Find where the given text appears and provide that cell's center as [x, y] coordinate. 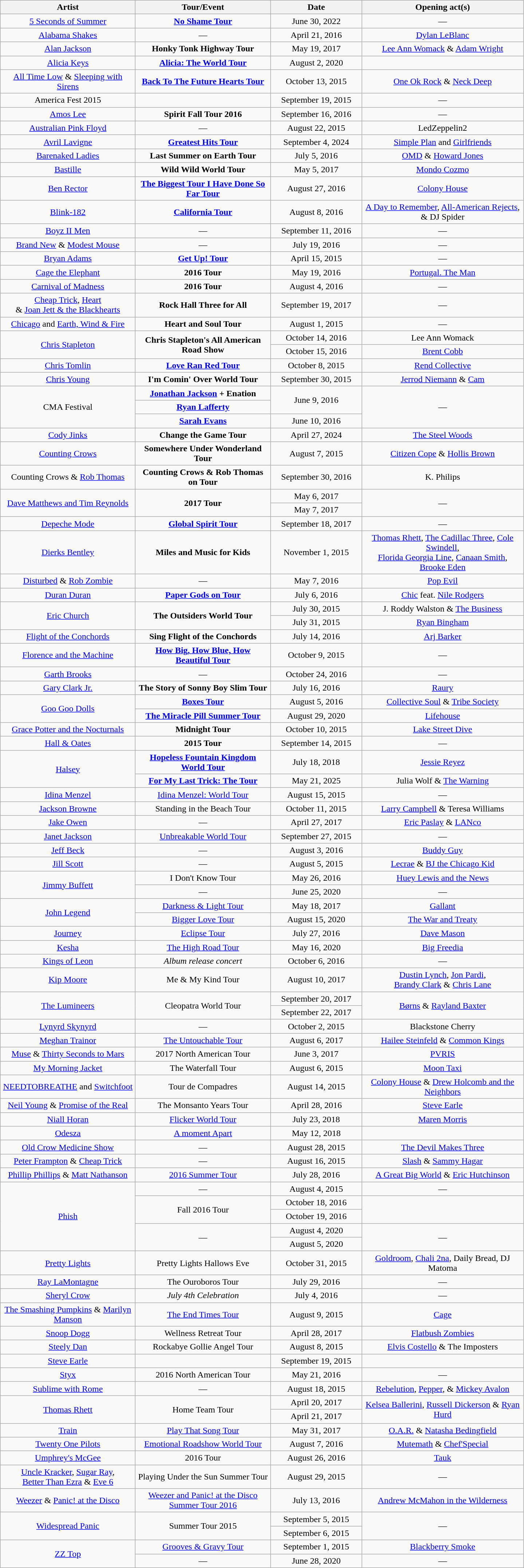
Eric Church [68, 616]
Dustin Lynch, Jon Pardi, Brandy Clark & Chris Lane [443, 980]
Kip Moore [68, 980]
The End Times Tour [203, 1314]
Jonathan Jackson + Enation [203, 393]
Styx [68, 1375]
Idina Menzel [68, 795]
Portugal. The Man [443, 272]
Bryan Adams [68, 259]
April 15, 2015 [316, 259]
May 16, 2020 [316, 947]
I Don't Know Tour [203, 878]
June 3, 2017 [316, 1054]
June 25, 2020 [316, 892]
Garth Brooks [68, 674]
May 31, 2017 [316, 1430]
How Big, How Blue, How Beautiful Tour [203, 655]
July 29, 2016 [316, 1282]
Flicker World Tour [203, 1119]
Wild Wild World Tour [203, 169]
Miles and Music for Kids [203, 552]
The Ouroboros Tour [203, 1282]
Larry Campbell & Teresa Williams [443, 809]
Brent Cobb [443, 351]
August 18, 2015 [316, 1388]
August 7, 2016 [316, 1444]
Greatest Hits Tour [203, 142]
Alabama Shakes [68, 35]
The Lumineers [68, 1006]
August 4, 2015 [316, 1188]
October 14, 2016 [316, 338]
Tauk [443, 1458]
The Miracle Pill Summer Tour [203, 716]
Weezer & Panic! at the Disco [68, 1501]
Steely Dan [68, 1347]
The Waterfall Tour [203, 1068]
2016 North American Tour [203, 1375]
September 14, 2015 [316, 743]
Kesha [68, 947]
Florence and the Machine [68, 655]
The Biggest Tour I Have Done So Far Tour [203, 188]
August 5, 2015 [316, 864]
Thomas Rhett, The Cadillac Three, Cole Swindell, Florida Georgia Line, Canaan Smith, Brooke Eden [443, 552]
No Shame Tour [203, 21]
Goo Goo Dolls [68, 708]
Fall 2016 Tour [203, 1210]
August 14, 2015 [316, 1087]
All Time Low & Sleeping with Sirens [68, 82]
August 15, 2020 [316, 919]
Dave Matthews and Tim Reynolds [68, 503]
September 27, 2015 [316, 836]
Cage [443, 1314]
Australian Pink Floyd [68, 128]
Janet Jackson [68, 836]
Chicago and Earth, Wind & Fire [68, 324]
Lake Street Dive [443, 730]
Blackberry Smoke [443, 1547]
Sublime with Rome [68, 1388]
Bigger Love Tour [203, 919]
July 4, 2016 [316, 1296]
Chris Stapleton's All American Road Show [203, 345]
Jill Scott [68, 864]
August 5, 2016 [316, 702]
September 4, 2024 [316, 142]
September 19, 2017 [316, 305]
Elvis Costello & The Imposters [443, 1347]
Phish [68, 1216]
Grace Potter and the Nocturnals [68, 730]
O.A.R. & Natasha Bedingfield [443, 1430]
August 8, 2015 [316, 1347]
Pretty Lights Hallows Eve [203, 1263]
Lee Ann Womack [443, 338]
Jimmy Buffett [68, 885]
Tour de Compadres [203, 1087]
Idina Menzel: World Tour [203, 795]
Depeche Mode [68, 524]
California Tour [203, 212]
Amos Lee [68, 114]
Carnival of Madness [68, 286]
Collective Soul & Tribe Society [443, 702]
August 10, 2017 [316, 980]
May 7, 2016 [316, 581]
July 18, 2018 [316, 762]
Big Freedia [443, 947]
July 31, 2015 [316, 622]
Somewhere Under Wonderland Tour [203, 454]
September 30, 2016 [316, 477]
Get Up! Tour [203, 259]
Jerrod Niemann & Cam [443, 379]
LedZeppelin2 [443, 128]
Sing Flight of the Conchords [203, 636]
The Monsanto Years Tour [203, 1105]
July 30, 2015 [316, 609]
May 18, 2017 [316, 905]
August 1, 2015 [316, 324]
Rebelution, Pepper, & Mickey Avalon [443, 1388]
April 27, 2024 [316, 435]
Lynyrd Skynyrd [68, 1026]
October 9, 2015 [316, 655]
Artist [68, 7]
Cody Jinks [68, 435]
A Day to Remember, All-American Rejects, & DJ Spider [443, 212]
Blink-182 [68, 212]
June 10, 2016 [316, 421]
August 6, 2017 [316, 1040]
America Fest 2015 [68, 100]
Duran Duran [68, 595]
Me & My Kind Tour [203, 980]
May 6, 2017 [316, 496]
Simple Plan and Girlfriends [443, 142]
April 27, 2017 [316, 822]
Last Summer on Earth Tour [203, 156]
April 28, 2016 [316, 1105]
CMA Festival [68, 407]
The War and Treaty [443, 919]
The Steel Woods [443, 435]
Weezer and Panic! at the Disco Summer Tour 2016 [203, 1501]
Hailee Steinfeld & Common Kings [443, 1040]
ZZ Top [68, 1554]
October 10, 2015 [316, 730]
August 4, 2016 [316, 286]
Rend Collective [443, 365]
Eclipse Tour [203, 933]
June 28, 2020 [316, 1561]
Opening act(s) [443, 7]
Train [68, 1430]
Hopeless Fountain Kingdom World Tour [203, 762]
John Legend [68, 912]
Ben Rector [68, 188]
Old Crow Medicine Show [68, 1147]
Unbreakable World Tour [203, 836]
Buddy Guy [443, 850]
5 Seconds of Summer [68, 21]
July 4th Celebration [203, 1296]
July 14, 2016 [316, 636]
Twenty One Pilots [68, 1444]
Darkness & Light Tour [203, 905]
Emotional Roadshow World Tour [203, 1444]
J. Roddy Walston & The Business [443, 609]
August 15, 2015 [316, 795]
Chris Tomlin [68, 365]
Brand New & Modest Mouse [68, 245]
October 31, 2015 [316, 1263]
July 28, 2016 [316, 1175]
April 20, 2017 [316, 1402]
October 13, 2015 [316, 82]
2016 Summer Tour [203, 1175]
August 8, 2016 [316, 212]
November 1, 2015 [316, 552]
Boxes Tour [203, 702]
Niall Horan [68, 1119]
Sarah Evans [203, 421]
I'm Comin' Over World Tour [203, 379]
The High Road Tour [203, 947]
July 6, 2016 [316, 595]
August 9, 2015 [316, 1314]
October 19, 2016 [316, 1217]
Barenaked Ladies [68, 156]
Raury [443, 688]
August 2, 2020 [316, 63]
August 4, 2020 [316, 1230]
July 19, 2016 [316, 245]
Jessie Reyez [443, 762]
Pretty Lights [68, 1263]
Pop Evil [443, 581]
July 13, 2016 [316, 1501]
Play That Song Tour [203, 1430]
Flight of the Conchords [68, 636]
April 21, 2016 [316, 35]
One Ok Rock & Neck Deep [443, 82]
Snoop Dogg [68, 1333]
October 2, 2015 [316, 1026]
Alan Jackson [68, 49]
May 12, 2018 [316, 1133]
August 29, 2015 [316, 1477]
A moment Apart [203, 1133]
July 5, 2016 [316, 156]
Counting Crows & Rob Thomas on Tour [203, 477]
June 9, 2016 [316, 400]
Back To The Future Hearts Tour [203, 82]
July 27, 2016 [316, 933]
August 29, 2020 [316, 716]
May 19, 2016 [316, 272]
For My Last Trick: The Tour [203, 781]
Lecrae & BJ the Chicago Kid [443, 864]
Colony House & Drew Holcomb and the Neighbors [443, 1087]
Love Ran Red Tour [203, 365]
October 24, 2016 [316, 674]
August 5, 2020 [316, 1244]
K. Philips [443, 477]
August 26, 2016 [316, 1458]
Dave Mason [443, 933]
Huey Lewis and the News [443, 878]
Journey [68, 933]
Widespread Panic [68, 1526]
Counting Crows [68, 454]
The Devil Makes Three [443, 1147]
September 20, 2017 [316, 999]
Rock Hall Three for All [203, 305]
September 6, 2015 [316, 1533]
OMD & Howard Jones [443, 156]
Change the Game Tour [203, 435]
Disturbed & Rob Zombie [68, 581]
Cleopatra World Tour [203, 1006]
Standing in the Beach Tour [203, 809]
Dylan LeBlanc [443, 35]
October 15, 2016 [316, 351]
Rockabye Gollie Angel Tour [203, 1347]
Honky Tonk Highway Tour [203, 49]
Neil Young & Promise of the Real [68, 1105]
Date [316, 7]
Counting Crows & Rob Thomas [68, 477]
Jeff Beck [68, 850]
Dierks Bentley [68, 552]
Alicia: The World Tour [203, 63]
Ryan Bingham [443, 622]
September 1, 2015 [316, 1547]
August 7, 2015 [316, 454]
August 16, 2015 [316, 1161]
Hall & Oates [68, 743]
August 6, 2015 [316, 1068]
A Great Big World & Eric Hutchinson [443, 1175]
Chic feat. Nile Rodgers [443, 595]
Cage the Elephant [68, 272]
Chris Stapleton [68, 345]
September 18, 2017 [316, 524]
Halsey [68, 769]
October 11, 2015 [316, 809]
October 18, 2016 [316, 1203]
Sheryl Crow [68, 1296]
Thomas Rhett [68, 1409]
August 28, 2015 [316, 1147]
May 7, 2017 [316, 510]
Spirit Fall Tour 2016 [203, 114]
Kings of Leon [68, 961]
September 5, 2015 [316, 1519]
2017 Tour [203, 503]
Børns & Rayland Baxter [443, 1006]
Playing Under the Sun Summer Tour [203, 1477]
Julia Wolf & The Warning [443, 781]
August 22, 2015 [316, 128]
2015 Tour [203, 743]
Album release concert [203, 961]
July 23, 2018 [316, 1119]
Ray LaMontagne [68, 1282]
The Outsiders World Tour [203, 616]
Meghan Trainor [68, 1040]
Kelsea Ballerini, Russell Dickerson & Ryan Hurd [443, 1409]
April 21, 2017 [316, 1416]
Lee Ann Womack & Adam Wright [443, 49]
Summer Tour 2015 [203, 1526]
Ryan Lafferty [203, 407]
August 3, 2016 [316, 850]
May 21, 2025 [316, 781]
June 30, 2022 [316, 21]
August 27, 2016 [316, 188]
Heart and Soul Tour [203, 324]
The Untouchable Tour [203, 1040]
Flatbush Zombies [443, 1333]
October 6, 2016 [316, 961]
2017 North American Tour [203, 1054]
July 16, 2016 [316, 688]
Peter Frampton & Cheap Trick [68, 1161]
Andrew McMahon in the Wilderness [443, 1501]
Phillip Phillips & Matt Nathanson [68, 1175]
Arj Barker [443, 636]
Chris Young [68, 379]
April 28, 2017 [316, 1333]
Gary Clark Jr. [68, 688]
Slash & Sammy Hagar [443, 1161]
September 16, 2016 [316, 114]
September 11, 2016 [316, 231]
Maren Morris [443, 1119]
Home Team Tour [203, 1409]
May 21, 2016 [316, 1375]
PVRIS [443, 1054]
The Smashing Pumpkins & Marilyn Manson [68, 1314]
Blackstone Cherry [443, 1026]
Mondo Cozmo [443, 169]
May 5, 2017 [316, 169]
NEEDTOBREATHE and Switchfoot [68, 1087]
May 19, 2017 [316, 49]
October 8, 2015 [316, 365]
Muse & Thirty Seconds to Mars [68, 1054]
Midnight Tour [203, 730]
Umphrey's McGee [68, 1458]
Boyz II Men [68, 231]
September 30, 2015 [316, 379]
Odesza [68, 1133]
Citizen Cope & Hollis Brown [443, 454]
Colony House [443, 188]
Gallant [443, 905]
Grooves & Gravy Tour [203, 1547]
Goldroom, Chali 2na, Daily Bread, DJ Matoma [443, 1263]
Mutemath & Chef'Special [443, 1444]
Paper Gods on Tour [203, 595]
Jake Owen [68, 822]
Bastille [68, 169]
May 26, 2016 [316, 878]
Tour/Event [203, 7]
Cheap Trick, Heart & Joan Jett & the Blackhearts [68, 305]
Moon Taxi [443, 1068]
Eric Paslay & LANco [443, 822]
Lifehouse [443, 716]
Alicia Keys [68, 63]
The Story of Sonny Boy Slim Tour [203, 688]
September 22, 2017 [316, 1013]
My Morning Jacket [68, 1068]
Avril Lavigne [68, 142]
Global Spirit Tour [203, 524]
Jackson Browne [68, 809]
Uncle Kracker, Sugar Ray, Better Than Ezra & Eve 6 [68, 1477]
Wellness Retreat Tour [203, 1333]
